Find where the given text appears and provide that cell's center as (X, Y) coordinate. 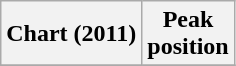
Peak position (188, 34)
Chart (2011) (72, 34)
